For the text-containing cell, return its midpoint in [X, Y] coordinate format. 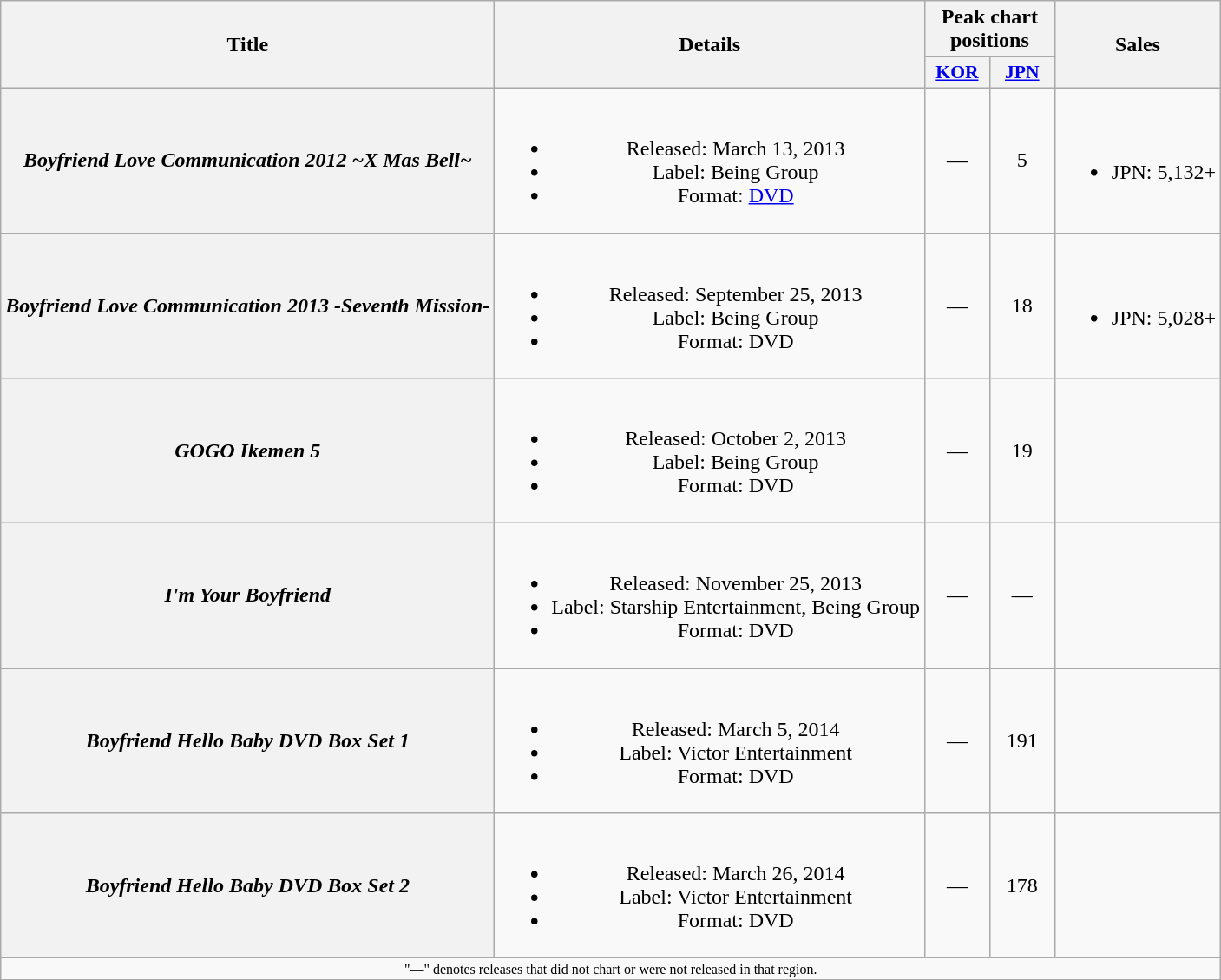
GOGO Ikemen 5 [248, 451]
Released: October 2, 2013 Label: Being GroupFormat: DVD [710, 451]
Released: November 25, 2013 Label: Starship Entertainment, Being GroupFormat: DVD [710, 595]
Boyfriend Love Communication 2013 -Seventh Mission- [248, 306]
JPN: 5,028+ [1137, 306]
Peak chart positions [989, 30]
KOR [956, 73]
5 [1022, 160]
178 [1022, 885]
191 [1022, 741]
"—" denotes releases that did not chart or were not released in that region. [611, 969]
JPN: 5,132+ [1137, 160]
Boyfriend Hello Baby DVD Box Set 1 [248, 741]
Released: March 26, 2014 Label: Victor EntertainmentFormat: DVD [710, 885]
JPN [1022, 73]
18 [1022, 306]
Details [710, 45]
Boyfriend Hello Baby DVD Box Set 2 [248, 885]
19 [1022, 451]
Title [248, 45]
Boyfriend Love Communication 2012 ~X Mas Bell~ [248, 160]
Released: September 25, 2013 Label: Being GroupFormat: DVD [710, 306]
Released: March 13, 2013 Label: Being GroupFormat: DVD [710, 160]
Released: March 5, 2014 Label: Victor EntertainmentFormat: DVD [710, 741]
Sales [1137, 45]
I'm Your Boyfriend [248, 595]
